Search for the cell housing the specified text and yield its [x, y] center coordinate. 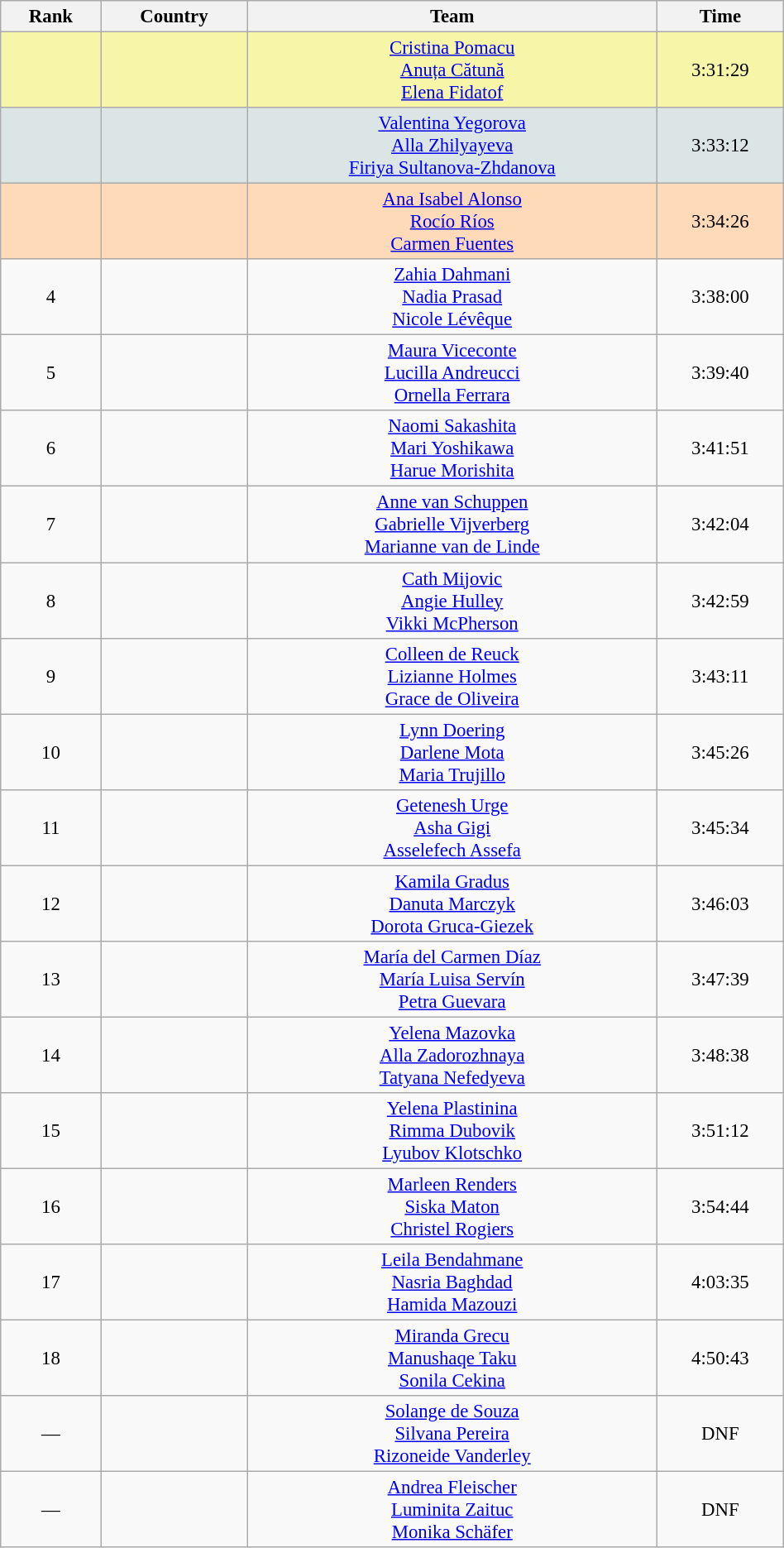
Yelena PlastininaRimma DubovikLyubov Klotschko [452, 1131]
8 [51, 601]
Rank [51, 17]
3:42:59 [721, 601]
Maura ViceconteLucilla AndreucciOrnella Ferrara [452, 373]
17 [51, 1282]
Valentina YegorovaAlla ZhilyayevaFiriya Sultanova-Zhdanova [452, 146]
Naomi SakashitaMari YoshikawaHarue Morishita [452, 448]
Time [721, 17]
10 [51, 752]
Cristina PomacuAnuța CătunăElena Fidatof [452, 70]
3:48:38 [721, 1055]
4:50:43 [721, 1359]
Team [452, 17]
15 [51, 1131]
3:46:03 [721, 903]
16 [51, 1206]
3:54:44 [721, 1206]
Ana Isabel AlonsoRocío RíosCarmen Fuentes [452, 222]
3:42:04 [721, 525]
14 [51, 1055]
Kamila GradusDanuta MarczykDorota Gruca-Giezek [452, 903]
3:38:00 [721, 297]
3:33:12 [721, 146]
Cath MijovicAngie HulleyVikki McPherson [452, 601]
5 [51, 373]
6 [51, 448]
Miranda GrecuManushaqe TakuSonila Cekina [452, 1359]
3:45:26 [721, 752]
Solange de SouzaSilvana PereiraRizoneide Vanderley [452, 1434]
11 [51, 827]
18 [51, 1359]
Colleen de ReuckLizianne HolmesGrace de Oliveira [452, 676]
3:45:34 [721, 827]
3:47:39 [721, 980]
Anne van SchuppenGabrielle VijverbergMarianne van de Linde [452, 525]
4:03:35 [721, 1282]
13 [51, 980]
3:43:11 [721, 676]
3:39:40 [721, 373]
Getenesh UrgeAsha GigiAsselefech Assefa [452, 827]
3:34:26 [721, 222]
3:41:51 [721, 448]
Yelena MazovkaAlla ZadorozhnayaTatyana Nefedyeva [452, 1055]
12 [51, 903]
7 [51, 525]
Country [174, 17]
Zahia DahmaniNadia PrasadNicole Lévêque [452, 297]
4 [51, 297]
Marleen RendersSiska MatonChristel Rogiers [452, 1206]
María del Carmen DíazMaría Luisa ServínPetra Guevara [452, 980]
Andrea FleischerLuminita ZaitucMonika Schäfer [452, 1510]
3:31:29 [721, 70]
3:51:12 [721, 1131]
Lynn DoeringDarlene MotaMaria Trujillo [452, 752]
9 [51, 676]
Leila BendahmaneNasria BaghdadHamida Mazouzi [452, 1282]
